Pinpoint the cell where the given text exists, returning its (X, Y) midpoint coordinate. 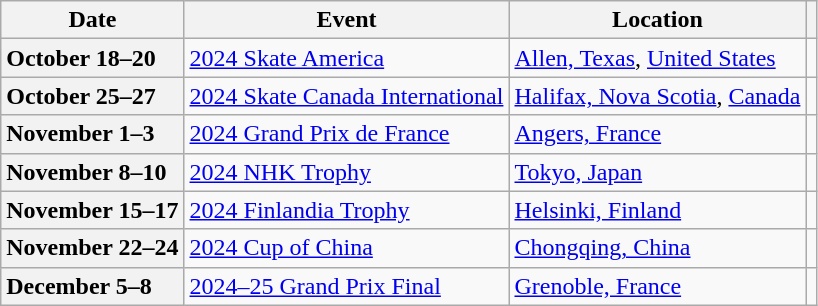
2024 Skate Canada International (346, 96)
November 15–17 (92, 210)
Allen, Texas, United States (658, 58)
2024 Finlandia Trophy (346, 210)
November 8–10 (92, 172)
2024 Cup of China (346, 248)
Tokyo, Japan (658, 172)
Location (658, 20)
Chongqing, China (658, 248)
2024 Skate America (346, 58)
Angers, France (658, 134)
October 18–20 (92, 58)
Grenoble, France (658, 286)
Helsinki, Finland (658, 210)
2024–25 Grand Prix Final (346, 286)
Date (92, 20)
Event (346, 20)
December 5–8 (92, 286)
Halifax, Nova Scotia, Canada (658, 96)
October 25–27 (92, 96)
2024 Grand Prix de France (346, 134)
2024 NHK Trophy (346, 172)
November 22–24 (92, 248)
November 1–3 (92, 134)
